Output the (X, Y) coordinate of the center of the cell containing the given text.  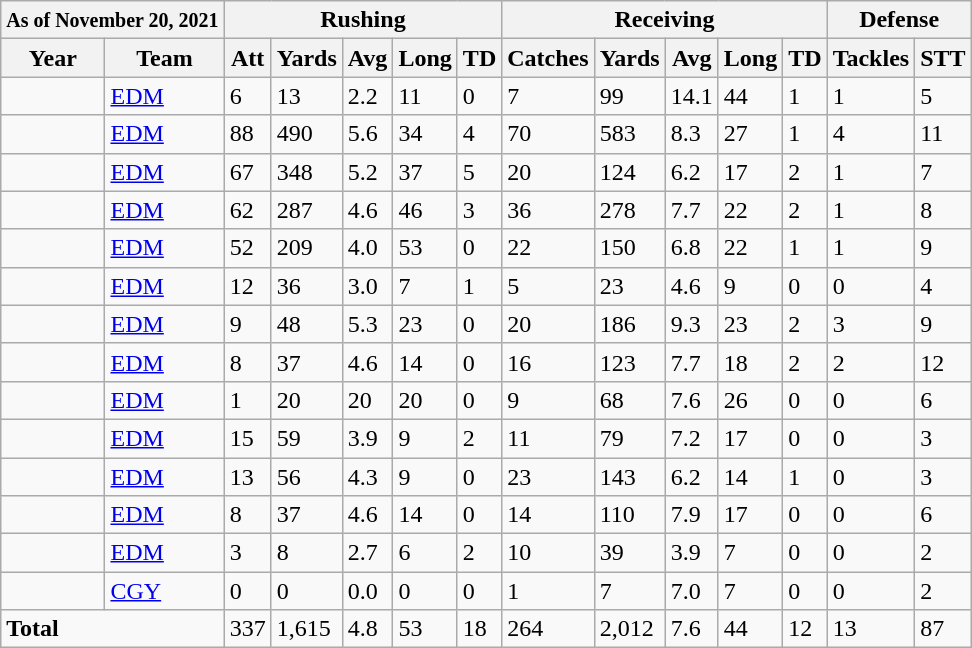
3.0 (368, 286)
8.3 (692, 134)
Total (112, 629)
Catches (548, 58)
14.1 (692, 96)
4.0 (368, 248)
4.3 (368, 477)
Att (248, 58)
16 (548, 362)
39 (630, 553)
10 (548, 553)
5.3 (368, 324)
70 (548, 134)
278 (630, 210)
67 (248, 172)
34 (425, 134)
56 (306, 477)
5.6 (368, 134)
46 (425, 210)
Receiving (664, 20)
4.8 (368, 629)
27 (750, 134)
583 (630, 134)
348 (306, 172)
88 (248, 134)
7.0 (692, 591)
52 (248, 248)
26 (750, 400)
264 (548, 629)
7.9 (692, 515)
STT (943, 58)
287 (306, 210)
87 (943, 629)
2.2 (368, 96)
2.7 (368, 553)
79 (630, 438)
9.3 (692, 324)
143 (630, 477)
Rushing (363, 20)
150 (630, 248)
110 (630, 515)
123 (630, 362)
68 (630, 400)
62 (248, 210)
337 (248, 629)
Team (164, 58)
48 (306, 324)
5.2 (368, 172)
CGY (164, 591)
15 (248, 438)
Tackles (871, 58)
2,012 (630, 629)
As of November 20, 2021 (112, 20)
186 (630, 324)
Defense (899, 20)
59 (306, 438)
124 (630, 172)
Year (53, 58)
490 (306, 134)
209 (306, 248)
99 (630, 96)
0.0 (368, 591)
6.8 (692, 248)
1,615 (306, 629)
7.2 (692, 438)
